Return [X, Y] of the center of cell containing provided text 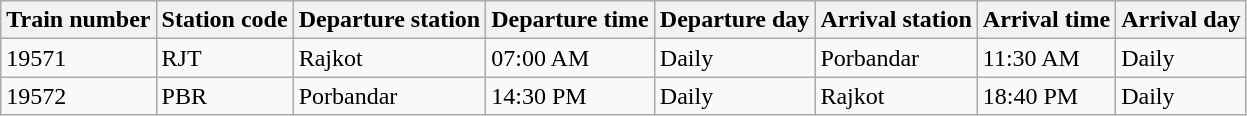
Departure time [570, 20]
Arrival time [1046, 20]
Arrival station [896, 20]
07:00 AM [570, 58]
19572 [78, 96]
Train number [78, 20]
PBR [224, 96]
14:30 PM [570, 96]
18:40 PM [1046, 96]
11:30 AM [1046, 58]
RJT [224, 58]
Station code [224, 20]
Arrival day [1181, 20]
Departure station [390, 20]
Departure day [734, 20]
19571 [78, 58]
